Return the (x, y) coordinate for the center point of the cell that contains the specified text.  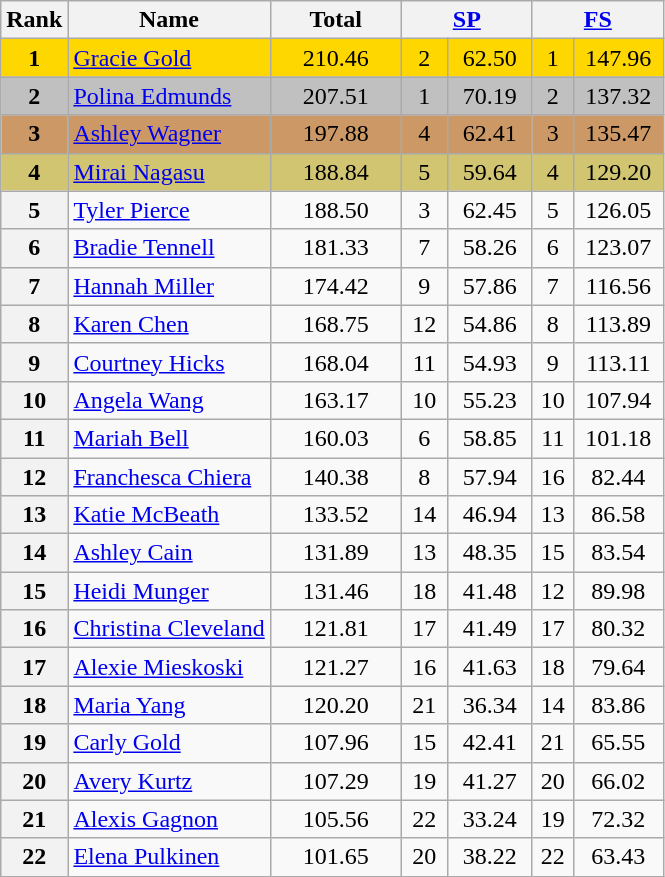
147.96 (618, 58)
80.32 (618, 629)
Courtney Hicks (169, 362)
Polina Edmunds (169, 96)
Hannah Miller (169, 286)
70.19 (490, 96)
135.47 (618, 134)
48.35 (490, 553)
113.11 (618, 362)
89.98 (618, 591)
66.02 (618, 781)
79.64 (618, 667)
57.94 (490, 477)
62.45 (490, 210)
101.18 (618, 438)
207.51 (336, 96)
126.05 (618, 210)
163.17 (336, 400)
140.38 (336, 477)
Total (336, 20)
Mirai Nagasu (169, 172)
131.46 (336, 591)
107.94 (618, 400)
Tyler Pierce (169, 210)
41.27 (490, 781)
41.49 (490, 629)
Gracie Gold (169, 58)
Avery Kurtz (169, 781)
55.23 (490, 400)
101.65 (336, 857)
197.88 (336, 134)
121.81 (336, 629)
SP (466, 20)
107.96 (336, 743)
168.75 (336, 324)
58.85 (490, 438)
Christina Cleveland (169, 629)
72.32 (618, 819)
137.32 (618, 96)
FS (598, 20)
160.03 (336, 438)
129.20 (618, 172)
Franchesca Chiera (169, 477)
Heidi Munger (169, 591)
41.48 (490, 591)
42.41 (490, 743)
Alexie Mieskoski (169, 667)
116.56 (618, 286)
38.22 (490, 857)
210.46 (336, 58)
83.86 (618, 705)
188.84 (336, 172)
41.63 (490, 667)
Karen Chen (169, 324)
33.24 (490, 819)
Ashley Cain (169, 553)
36.34 (490, 705)
121.27 (336, 667)
58.26 (490, 248)
62.41 (490, 134)
Carly Gold (169, 743)
83.54 (618, 553)
Katie McBeath (169, 515)
Rank (34, 20)
59.64 (490, 172)
Elena Pulkinen (169, 857)
Maria Yang (169, 705)
Name (169, 20)
65.55 (618, 743)
113.89 (618, 324)
86.58 (618, 515)
133.52 (336, 515)
62.50 (490, 58)
107.29 (336, 781)
131.89 (336, 553)
Bradie Tennell (169, 248)
Ashley Wagner (169, 134)
82.44 (618, 477)
46.94 (490, 515)
105.56 (336, 819)
120.20 (336, 705)
181.33 (336, 248)
174.42 (336, 286)
Mariah Bell (169, 438)
Angela Wang (169, 400)
63.43 (618, 857)
168.04 (336, 362)
123.07 (618, 248)
54.93 (490, 362)
Alexis Gagnon (169, 819)
188.50 (336, 210)
54.86 (490, 324)
57.86 (490, 286)
